Return the (X, Y) coordinate for the center point of the cell that contains the specified text.  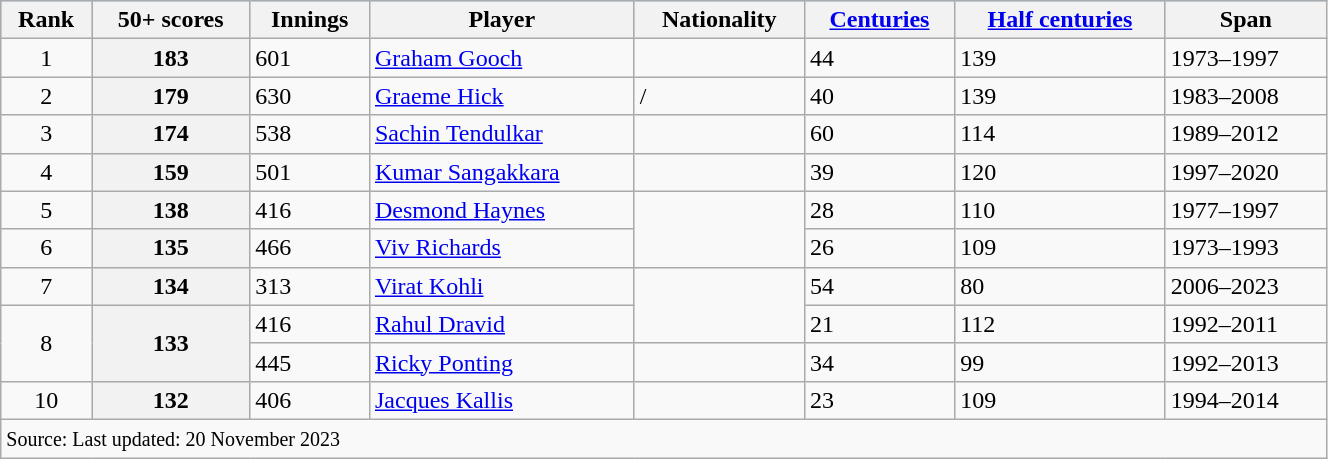
26 (879, 248)
44 (879, 58)
Graeme Hick (502, 96)
1973–1997 (1246, 58)
Jacques Kallis (502, 400)
Rank (46, 20)
138 (171, 210)
54 (879, 286)
132 (171, 400)
112 (1060, 324)
183 (171, 58)
Rahul Dravid (502, 324)
Graham Gooch (502, 58)
1973–1993 (1246, 248)
Player (502, 20)
1992–2013 (1246, 362)
Innings (310, 20)
179 (171, 96)
406 (310, 400)
1989–2012 (1246, 134)
Half centuries (1060, 20)
1977–1997 (1246, 210)
80 (1060, 286)
/ (719, 96)
Viv Richards (502, 248)
501 (310, 172)
110 (1060, 210)
2006–2023 (1246, 286)
601 (310, 58)
34 (879, 362)
445 (310, 362)
99 (1060, 362)
40 (879, 96)
Source: Last updated: 20 November 2023 (664, 438)
Span (1246, 20)
2 (46, 96)
1997–2020 (1246, 172)
39 (879, 172)
60 (879, 134)
Desmond Haynes (502, 210)
630 (310, 96)
134 (171, 286)
6 (46, 248)
23 (879, 400)
120 (1060, 172)
1994–2014 (1246, 400)
1992–2011 (1246, 324)
3 (46, 134)
Centuries (879, 20)
133 (171, 343)
5 (46, 210)
7 (46, 286)
159 (171, 172)
50+ scores (171, 20)
1 (46, 58)
Virat Kohli (502, 286)
1983–2008 (1246, 96)
10 (46, 400)
21 (879, 324)
114 (1060, 134)
Ricky Ponting (502, 362)
8 (46, 343)
313 (310, 286)
Nationality (719, 20)
Kumar Sangakkara (502, 172)
538 (310, 134)
466 (310, 248)
Sachin Tendulkar (502, 134)
28 (879, 210)
135 (171, 248)
174 (171, 134)
4 (46, 172)
